Identify which cell holds the provided text, then report its (X, Y) central coordinate. 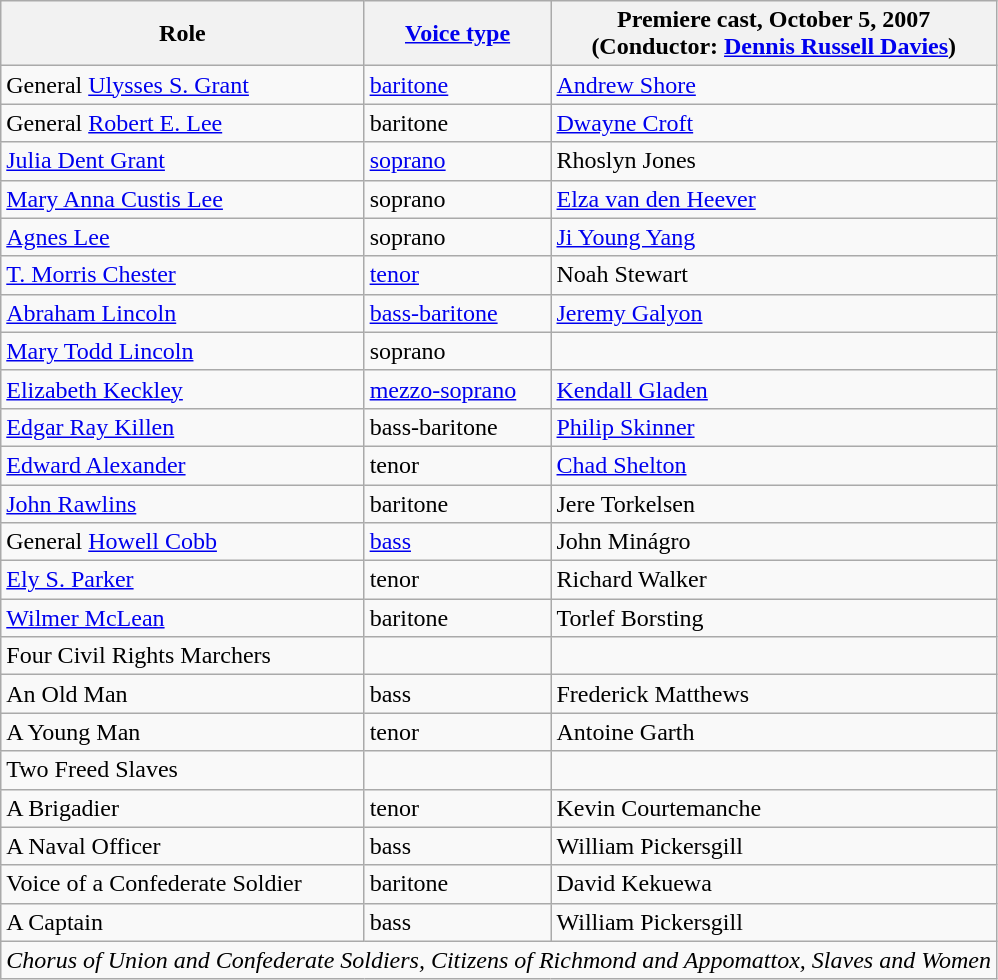
John Rawlins (182, 503)
Premiere cast, October 5, 2007(Conductor: Dennis Russell Davies) (774, 34)
Edward Alexander (182, 465)
Kevin Courtemanche (774, 808)
Frederick Matthews (774, 694)
Ji Young Yang (774, 237)
Rhoslyn Jones (774, 161)
Noah Stewart (774, 275)
Voice type (458, 34)
General Howell Cobb (182, 542)
Andrew Shore (774, 85)
Two Freed Slaves (182, 770)
A Captain (182, 922)
A Naval Officer (182, 846)
Abraham Lincoln (182, 313)
General Ulysses S. Grant (182, 85)
Richard Walker (774, 580)
Julia Dent Grant (182, 161)
Elizabeth Keckley (182, 389)
Wilmer McLean (182, 618)
Chorus of Union and Confederate Soldiers, Citizens of Richmond and Appomattox, Slaves and Women (499, 960)
General Robert E. Lee (182, 123)
Jere Torkelsen (774, 503)
Mary Todd Lincoln (182, 351)
An Old Man (182, 694)
Agnes Lee (182, 237)
mezzo-soprano (458, 389)
Philip Skinner (774, 427)
Kendall Gladen (774, 389)
Role (182, 34)
Dwayne Croft (774, 123)
Chad Shelton (774, 465)
Torlef Borsting (774, 618)
Mary Anna Custis Lee (182, 199)
Edgar Ray Killen (182, 427)
Elza van den Heever (774, 199)
Antoine Garth (774, 732)
David Kekuewa (774, 884)
John Minágro (774, 542)
Jeremy Galyon (774, 313)
A Brigadier (182, 808)
A Young Man (182, 732)
T. Morris Chester (182, 275)
Four Civil Rights Marchers (182, 656)
Voice of a Confederate Soldier (182, 884)
Ely S. Parker (182, 580)
